Locate the cell with the specified text and output its (x, y) center coordinate. 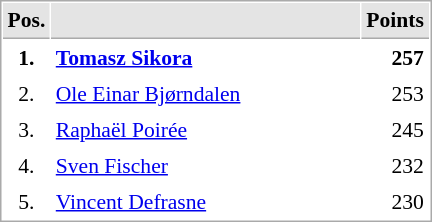
3. (26, 129)
5. (26, 201)
1. (26, 57)
253 (396, 93)
Points (396, 21)
245 (396, 129)
Vincent Defrasne (206, 201)
Tomasz Sikora (206, 57)
Raphaël Poirée (206, 129)
2. (26, 93)
230 (396, 201)
Pos. (26, 21)
Sven Fischer (206, 165)
Ole Einar Bjørndalen (206, 93)
4. (26, 165)
232 (396, 165)
257 (396, 57)
